Return [X, Y] of the center of cell containing provided text 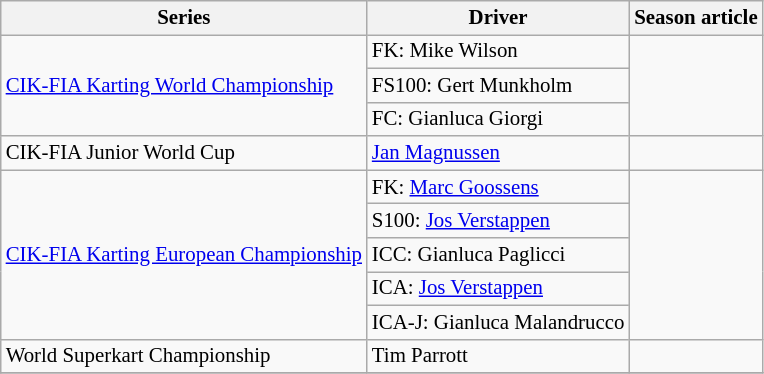
FS100: Gert Munkholm [498, 85]
ICA: Jos Verstappen [498, 288]
CIK-FIA Karting European Championship [184, 254]
S100: Jos Verstappen [498, 221]
FC: Gianluca Giorgi [498, 119]
Season article [696, 18]
Jan Magnussen [498, 153]
Driver [498, 18]
CIK-FIA Karting World Championship [184, 85]
FK: Marc Goossens [498, 187]
ICA-J: Gianluca Malandrucco [498, 322]
Tim Parrott [498, 356]
ICC: Gianluca Paglicci [498, 255]
Series [184, 18]
CIK-FIA Junior World Cup [184, 153]
World Superkart Championship [184, 356]
FK: Mike Wilson [498, 51]
